Locate the cell with the specified text and output its [X, Y] center coordinate. 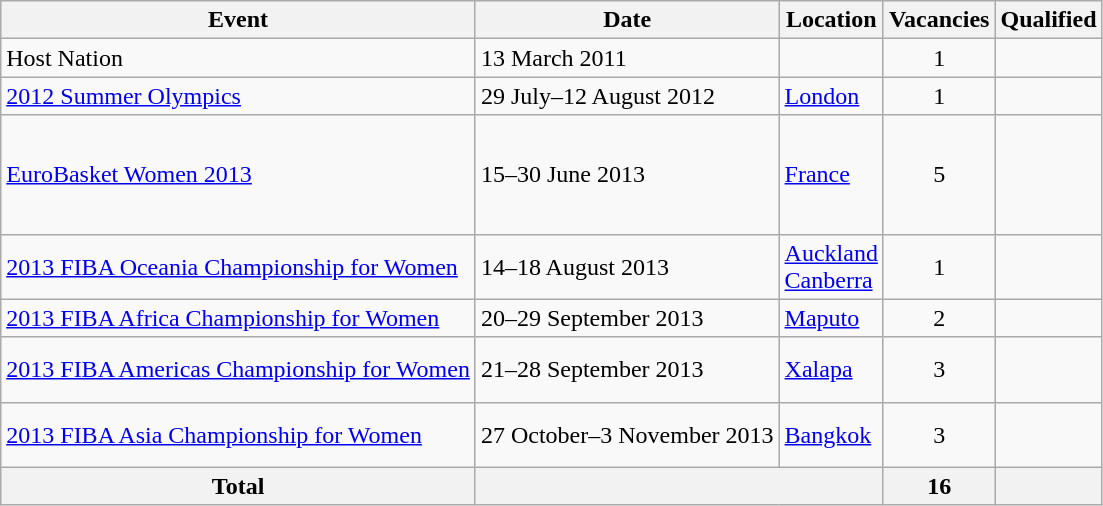
29 July–12 August 2012 [627, 96]
Maputo [831, 318]
21–28 September 2013 [627, 370]
Bangkok [831, 434]
2012 Summer Olympics [238, 96]
Auckland Canberra [831, 266]
16 [939, 486]
Total [238, 486]
2013 FIBA Africa Championship for Women [238, 318]
Host Nation [238, 58]
20–29 September 2013 [627, 318]
15–30 June 2013 [627, 174]
5 [939, 174]
14–18 August 2013 [627, 266]
Event [238, 20]
Qualified [1048, 20]
27 October–3 November 2013 [627, 434]
2013 FIBA Oceania Championship for Women [238, 266]
Vacancies [939, 20]
France [831, 174]
2 [939, 318]
EuroBasket Women 2013 [238, 174]
Xalapa [831, 370]
13 March 2011 [627, 58]
Location [831, 20]
2013 FIBA Asia Championship for Women [238, 434]
London [831, 96]
2013 FIBA Americas Championship for Women [238, 370]
Date [627, 20]
